Capture the cell that displays the provided text and extract its (x, y) central coordinate. 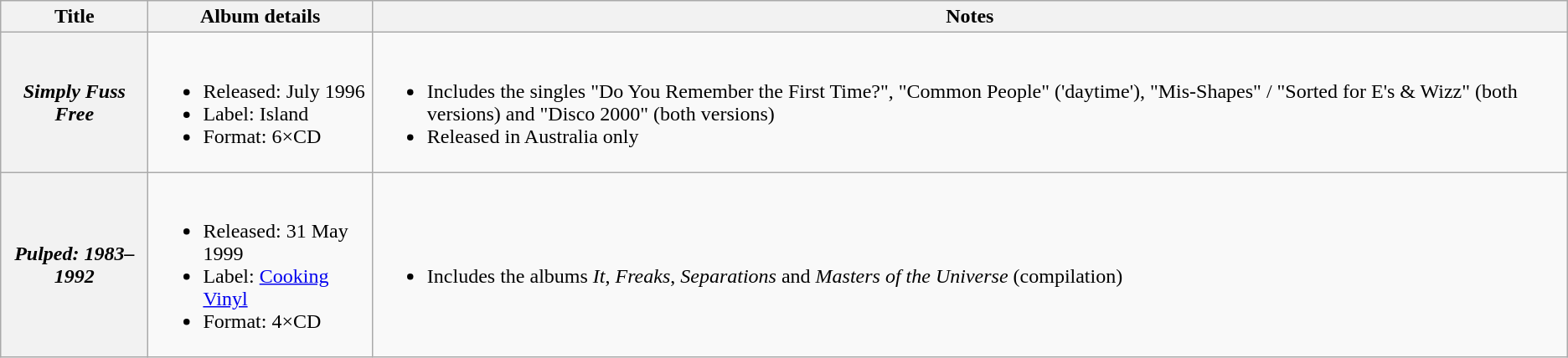
Album details (260, 17)
Released: 31 May 1999Label: Cooking Vinyl Format: 4×CD (260, 264)
Released: July 1996Label: IslandFormat: 6×CD (260, 102)
Simply Fuss Free (75, 102)
Title (75, 17)
Notes (970, 17)
Includes the albums It, Freaks, Separations and Masters of the Universe (compilation) (970, 264)
Pulped: 1983–1992 (75, 264)
